Find where the given text appears and provide that cell's center as [x, y] coordinate. 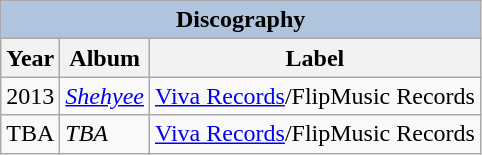
Album [105, 58]
Shehyee [105, 96]
Year [30, 58]
Discography [241, 20]
Label [314, 58]
2013 [30, 96]
